Locate the cell with the specified text and output its (X, Y) center coordinate. 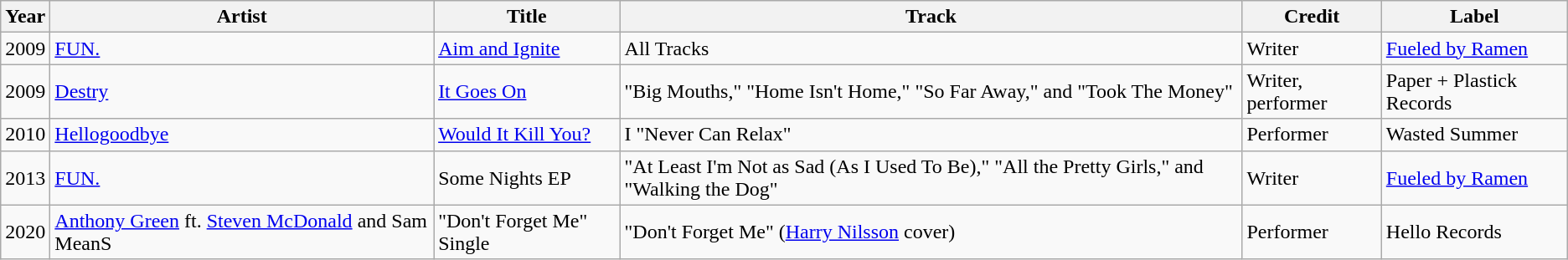
Destry (242, 92)
Year (25, 17)
2020 (25, 232)
Credit (1312, 17)
"Don't Forget Me" (Harry Nilsson cover) (931, 232)
Anthony Green ft. Steven McDonald and Sam MeanS (242, 232)
Hellogoodbye (242, 135)
Wasted Summer (1474, 135)
Hello Records (1474, 232)
"At Least I'm Not as Sad (As I Used To Be)," "All the Pretty Girls," and "Walking the Dog" (931, 177)
Writer, performer (1312, 92)
"Big Mouths," "Home Isn't Home," "So Far Away," and "Took The Money" (931, 92)
Title (527, 17)
Paper + Plastick Records (1474, 92)
Artist (242, 17)
It Goes On (527, 92)
2010 (25, 135)
I "Never Can Relax" (931, 135)
2013 (25, 177)
Would It Kill You? (527, 135)
"Don't Forget Me" Single (527, 232)
Track (931, 17)
Aim and Ignite (527, 48)
Some Nights EP (527, 177)
Label (1474, 17)
All Tracks (931, 48)
